Output the [X, Y] coordinate of the center of the cell containing the given text.  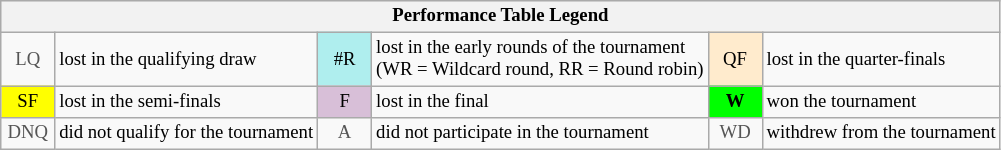
did not participate in the tournament [540, 134]
lost in the early rounds of the tournament(WR = Wildcard round, RR = Round robin) [540, 60]
QF [735, 60]
lost in the semi-finals [186, 102]
withdrew from the tournament [881, 134]
lost in the quarter-finals [881, 60]
won the tournament [881, 102]
F [345, 102]
WD [735, 134]
DNQ [28, 134]
Performance Table Legend [500, 16]
#R [345, 60]
LQ [28, 60]
did not qualify for the tournament [186, 134]
SF [28, 102]
lost in the final [540, 102]
lost in the qualifying draw [186, 60]
W [735, 102]
A [345, 134]
